From the cell containing the given text, extract its center point as (X, Y) coordinate. 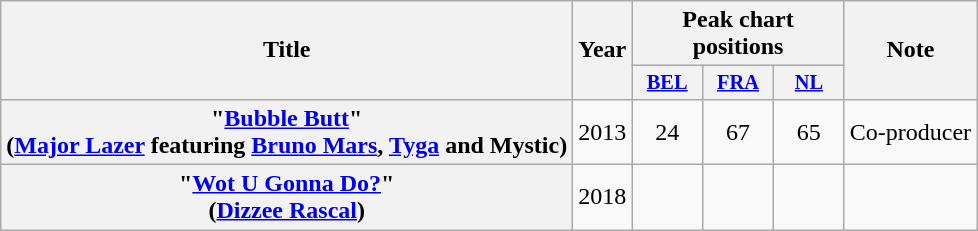
67 (738, 132)
FRA (738, 83)
2018 (602, 198)
24 (668, 132)
Note (910, 50)
"Wot U Gonna Do?"(Dizzee Rascal) (287, 198)
65 (808, 132)
2013 (602, 132)
BEL (668, 83)
"Bubble Butt"(Major Lazer featuring Bruno Mars, Tyga and Mystic) (287, 132)
Title (287, 50)
Peak chart positions (738, 34)
Co-producer (910, 132)
Year (602, 50)
NL (808, 83)
